Output the (x, y) coordinate of the center of the cell containing the given text.  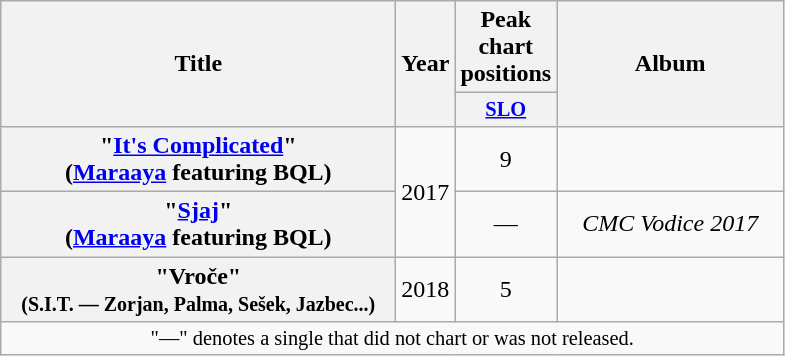
Peak chart positions (506, 47)
SLO (506, 110)
Album (670, 64)
CMC Vodice 2017 (670, 224)
"It's Complicated"(Maraaya featuring BQL) (198, 158)
2017 (426, 191)
2018 (426, 290)
"Sjaj"(Maraaya featuring BQL) (198, 224)
9 (506, 158)
"Vroče"(S.I.T. — Zorjan, Palma, Sešek, Jazbec...) (198, 290)
— (506, 224)
"—" denotes a single that did not chart or was not released. (392, 339)
Title (198, 64)
5 (506, 290)
Year (426, 64)
